Identify which cell holds the provided text, then report its (x, y) central coordinate. 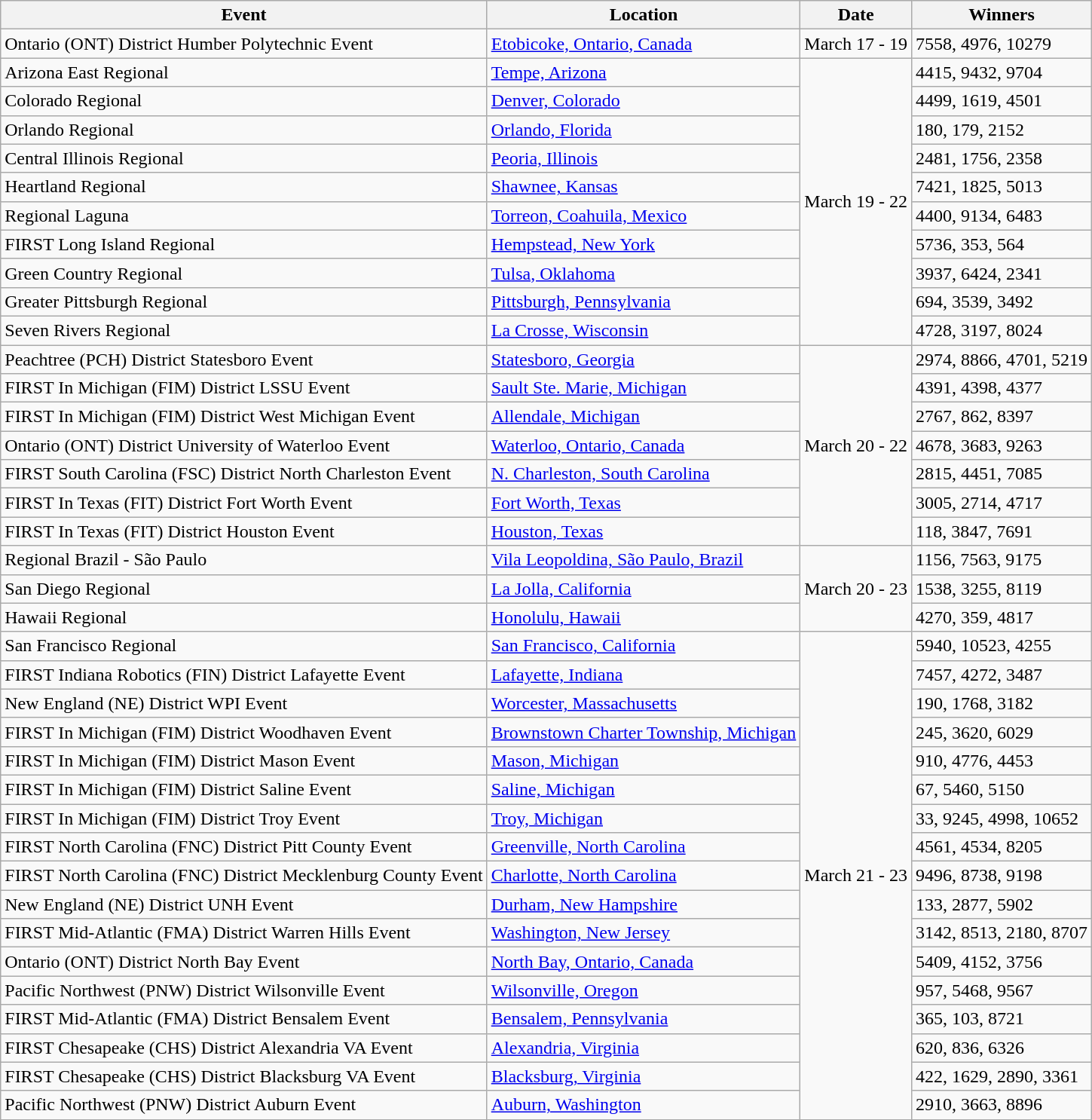
FIRST Long Island Regional (244, 244)
3142, 8513, 2180, 8707 (1001, 933)
Greenville, North Carolina (644, 847)
Hawaii Regional (244, 617)
694, 3539, 3492 (1001, 301)
Sault Ste. Marie, Michigan (644, 388)
Denver, Colorado (644, 101)
FIRST Mid-Atlantic (FMA) District Bensalem Event (244, 1019)
3937, 6424, 2341 (1001, 273)
5409, 4152, 3756 (1001, 962)
Regional Laguna (244, 216)
118, 3847, 7691 (1001, 531)
FIRST Indiana Robotics (FIN) District Lafayette Event (244, 675)
Vila Leopoldina, São Paulo, Brazil (644, 560)
FIRST South Carolina (FSC) District North Charleston Event (244, 474)
365, 103, 8721 (1001, 1019)
133, 2877, 5902 (1001, 904)
March 21 - 23 (856, 876)
FIRST In Texas (FIT) District Houston Event (244, 531)
7421, 1825, 5013 (1001, 187)
Ontario (ONT) District North Bay Event (244, 962)
Wilsonville, Oregon (644, 990)
FIRST Chesapeake (CHS) District Alexandria VA Event (244, 1048)
FIRST Chesapeake (CHS) District Blacksburg VA Event (244, 1076)
7457, 4272, 3487 (1001, 675)
San Diego Regional (244, 589)
Peoria, Illinois (644, 158)
Saline, Michigan (644, 789)
Orlando Regional (244, 130)
FIRST In Michigan (FIM) District Mason Event (244, 760)
1538, 3255, 8119 (1001, 589)
FIRST North Carolina (FNC) District Pitt County Event (244, 847)
FIRST In Michigan (FIM) District LSSU Event (244, 388)
Tempe, Arizona (644, 72)
Ontario (ONT) District University of Waterloo Event (244, 445)
Torreon, Coahuila, Mexico (644, 216)
4728, 3197, 8024 (1001, 330)
957, 5468, 9567 (1001, 990)
4561, 4534, 8205 (1001, 847)
67, 5460, 5150 (1001, 789)
Waterloo, Ontario, Canada (644, 445)
2767, 862, 8397 (1001, 417)
Greater Pittsburgh Regional (244, 301)
4499, 1619, 4501 (1001, 101)
33, 9245, 4998, 10652 (1001, 818)
Event (244, 15)
Brownstown Charter Township, Michigan (644, 732)
Alexandria, Virginia (644, 1048)
Winners (1001, 15)
Location (644, 15)
FIRST In Texas (FIT) District Fort Worth Event (244, 503)
Worcester, Massachusetts (644, 703)
Charlotte, North Carolina (644, 876)
2910, 3663, 8896 (1001, 1105)
Troy, Michigan (644, 818)
Pittsburgh, Pennsylvania (644, 301)
9496, 8738, 9198 (1001, 876)
FIRST In Michigan (FIM) District Saline Event (244, 789)
4400, 9134, 6483 (1001, 216)
FIRST In Michigan (FIM) District Woodhaven Event (244, 732)
Houston, Texas (644, 531)
Shawnee, Kansas (644, 187)
2481, 1756, 2358 (1001, 158)
North Bay, Ontario, Canada (644, 962)
Washington, New Jersey (644, 933)
FIRST Mid-Atlantic (FMA) District Warren Hills Event (244, 933)
1156, 7563, 9175 (1001, 560)
New England (NE) District UNH Event (244, 904)
7558, 4976, 10279 (1001, 44)
Hempstead, New York (644, 244)
Pacific Northwest (PNW) District Wilsonville Event (244, 990)
San Francisco Regional (244, 646)
Auburn, Washington (644, 1105)
4391, 4398, 4377 (1001, 388)
2974, 8866, 4701, 5219 (1001, 360)
2815, 4451, 7085 (1001, 474)
620, 836, 6326 (1001, 1048)
Durham, New Hampshire (644, 904)
Blacksburg, Virginia (644, 1076)
Lafayette, Indiana (644, 675)
March 20 - 22 (856, 445)
190, 1768, 3182 (1001, 703)
Green Country Regional (244, 273)
Honolulu, Hawaii (644, 617)
Heartland Regional (244, 187)
Allendale, Michigan (644, 417)
Arizona East Regional (244, 72)
Statesboro, Georgia (644, 360)
La Crosse, Wisconsin (644, 330)
FIRST North Carolina (FNC) District Mecklenburg County Event (244, 876)
Central Illinois Regional (244, 158)
4678, 3683, 9263 (1001, 445)
Tulsa, Oklahoma (644, 273)
3005, 2714, 4717 (1001, 503)
Regional Brazil - São Paulo (244, 560)
4415, 9432, 9704 (1001, 72)
March 19 - 22 (856, 202)
422, 1629, 2890, 3361 (1001, 1076)
N. Charleston, South Carolina (644, 474)
FIRST In Michigan (FIM) District Troy Event (244, 818)
5736, 353, 564 (1001, 244)
New England (NE) District WPI Event (244, 703)
March 20 - 23 (856, 589)
Colorado Regional (244, 101)
March 17 - 19 (856, 44)
Pacific Northwest (PNW) District Auburn Event (244, 1105)
Peachtree (PCH) District Statesboro Event (244, 360)
910, 4776, 4453 (1001, 760)
4270, 359, 4817 (1001, 617)
Etobicoke, Ontario, Canada (644, 44)
Seven Rivers Regional (244, 330)
La Jolla, California (644, 589)
Orlando, Florida (644, 130)
Date (856, 15)
Mason, Michigan (644, 760)
San Francisco, California (644, 646)
180, 179, 2152 (1001, 130)
245, 3620, 6029 (1001, 732)
Bensalem, Pennsylvania (644, 1019)
Ontario (ONT) District Humber Polytechnic Event (244, 44)
5940, 10523, 4255 (1001, 646)
Fort Worth, Texas (644, 503)
FIRST In Michigan (FIM) District West Michigan Event (244, 417)
